Capture the cell that displays the provided text and extract its (X, Y) central coordinate. 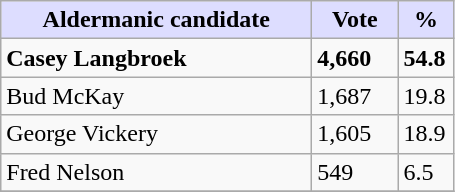
19.8 (426, 96)
54.8 (426, 58)
Aldermanic candidate (156, 20)
4,660 (355, 58)
Vote (355, 20)
1,687 (355, 96)
18.9 (426, 134)
% (426, 20)
549 (355, 172)
Casey Langbroek (156, 58)
Fred Nelson (156, 172)
1,605 (355, 134)
George Vickery (156, 134)
Bud McKay (156, 96)
6.5 (426, 172)
